Search for the cell housing the specified text and yield its (X, Y) center coordinate. 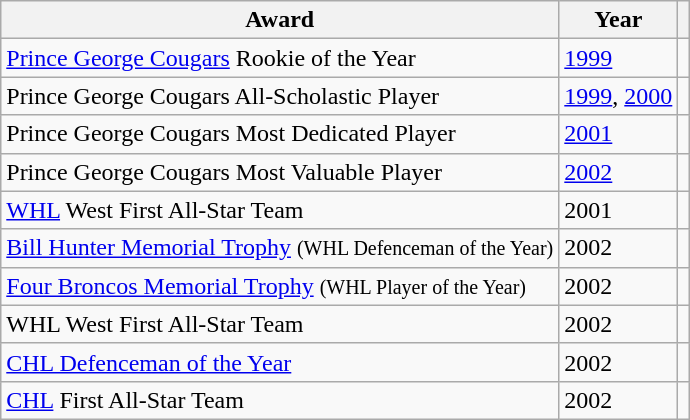
Year (618, 20)
Prince George Cougars Rookie of the Year (280, 58)
Award (280, 20)
Bill Hunter Memorial Trophy (WHL Defenceman of the Year) (280, 248)
Prince George Cougars Most Valuable Player (280, 172)
Four Broncos Memorial Trophy (WHL Player of the Year) (280, 286)
1999 (618, 58)
1999, 2000 (618, 96)
CHL Defenceman of the Year (280, 362)
Prince George Cougars All-Scholastic Player (280, 96)
Prince George Cougars Most Dedicated Player (280, 134)
CHL First All-Star Team (280, 400)
